Detect which cell encompasses the target text, then output its [x, y] center coordinate. 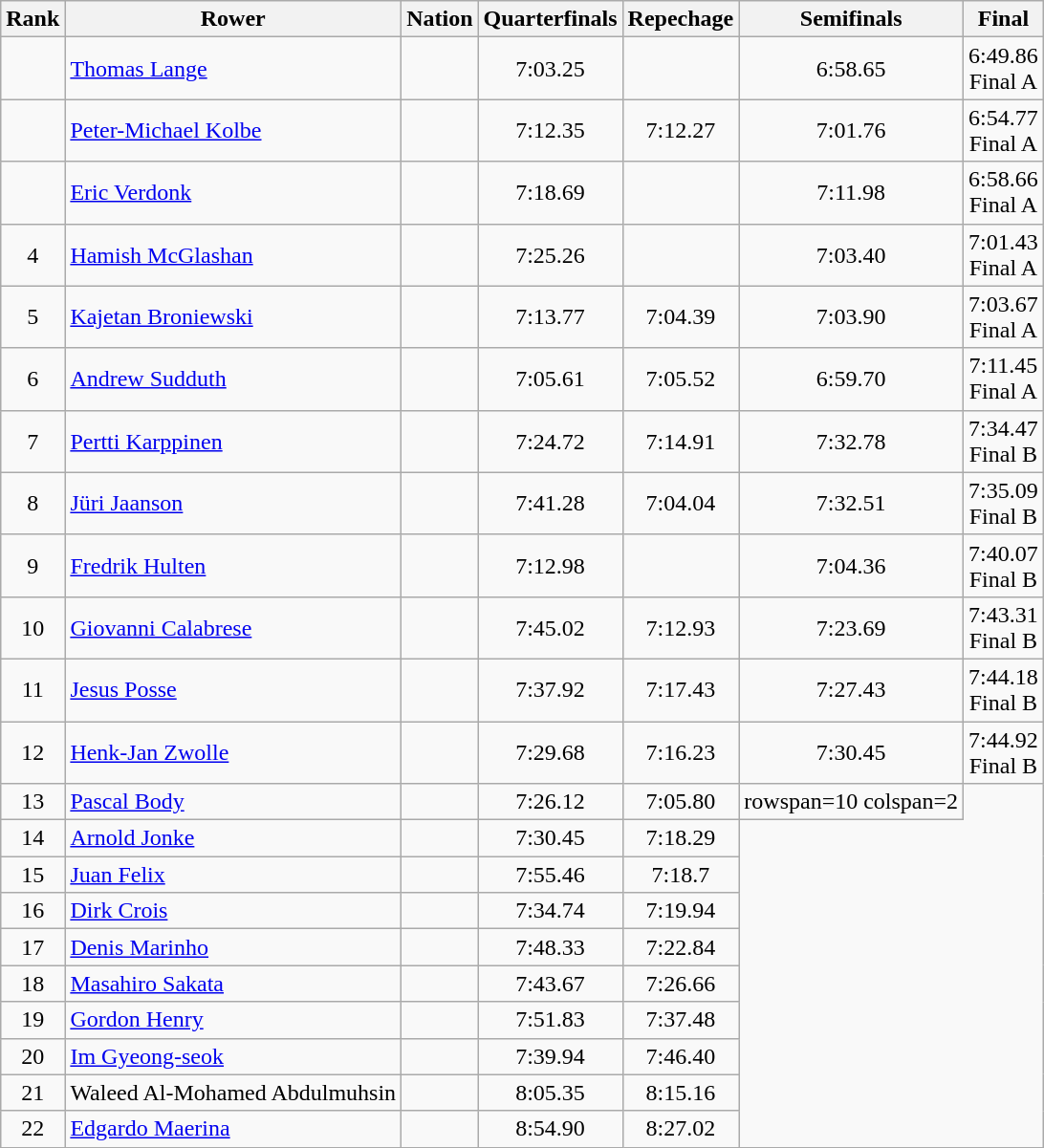
Dirk Crois [233, 911]
Henk-Jan Zwolle [233, 751]
6:58.66Final A [1004, 193]
Semifinals [851, 19]
7 [33, 442]
7:27.43 [851, 690]
12 [33, 751]
7:34.47Final B [1004, 442]
7:04.36 [851, 566]
7:26.66 [681, 984]
7:55.46 [551, 875]
4 [33, 254]
Waleed Al-Mohamed Abdulmuhsin [233, 1093]
Gordon Henry [233, 1020]
7:05.80 [681, 802]
7:12.98 [551, 566]
22 [33, 1129]
7:32.51 [851, 503]
7:18.7 [681, 875]
7:14.91 [681, 442]
Peter-Michael Kolbe [233, 130]
6:59.70 [851, 379]
8:15.16 [681, 1093]
18 [33, 984]
7:51.83 [551, 1020]
6:58.65 [851, 69]
20 [33, 1056]
7:05.61 [551, 379]
7:12.93 [681, 627]
7:01.76 [851, 130]
13 [33, 802]
8:05.35 [551, 1093]
7:04.04 [681, 503]
7:18.29 [681, 838]
7:41.28 [551, 503]
7:44.92Final B [1004, 751]
7:34.74 [551, 911]
7:37.92 [551, 690]
7:45.02 [551, 627]
Nation [440, 19]
7:12.35 [551, 130]
7:03.67Final A [1004, 317]
7:03.25 [551, 69]
7:37.48 [681, 1020]
Denis Marinho [233, 947]
15 [33, 875]
7:25.26 [551, 254]
8 [33, 503]
Thomas Lange [233, 69]
7:17.43 [681, 690]
7:19.94 [681, 911]
7:48.33 [551, 947]
Fredrik Hulten [233, 566]
7:35.09Final B [1004, 503]
Edgardo Maerina [233, 1129]
7:46.40 [681, 1056]
14 [33, 838]
21 [33, 1093]
6:49.86Final A [1004, 69]
Jesus Posse [233, 690]
7:23.69 [851, 627]
Kajetan Broniewski [233, 317]
Pertti Karppinen [233, 442]
6 [33, 379]
7:03.40 [851, 254]
17 [33, 947]
7:43.67 [551, 984]
7:26.12 [551, 802]
7:16.23 [681, 751]
5 [33, 317]
Repechage [681, 19]
Final [1004, 19]
8:27.02 [681, 1129]
6:54.77Final A [1004, 130]
7:18.69 [551, 193]
Rower [233, 19]
Giovanni Calabrese [233, 627]
7:04.39 [681, 317]
7:29.68 [551, 751]
Eric Verdonk [233, 193]
7:22.84 [681, 947]
11 [33, 690]
Jüri Jaanson [233, 503]
8:54.90 [551, 1129]
7:01.43Final A [1004, 254]
Pascal Body [233, 802]
Juan Felix [233, 875]
Rank [33, 19]
7:39.94 [551, 1056]
10 [33, 627]
Hamish McGlashan [233, 254]
7:13.77 [551, 317]
Andrew Sudduth [233, 379]
7:43.31Final B [1004, 627]
16 [33, 911]
7:11.45Final A [1004, 379]
rowspan=10 colspan=2 [851, 802]
7:40.07Final B [1004, 566]
7:44.18Final B [1004, 690]
9 [33, 566]
Masahiro Sakata [233, 984]
7:11.98 [851, 193]
7:32.78 [851, 442]
7:03.90 [851, 317]
Arnold Jonke [233, 838]
Im Gyeong-seok [233, 1056]
7:12.27 [681, 130]
Quarterfinals [551, 19]
19 [33, 1020]
7:24.72 [551, 442]
7:05.52 [681, 379]
